Pinpoint the cell where the given text exists, returning its (X, Y) midpoint coordinate. 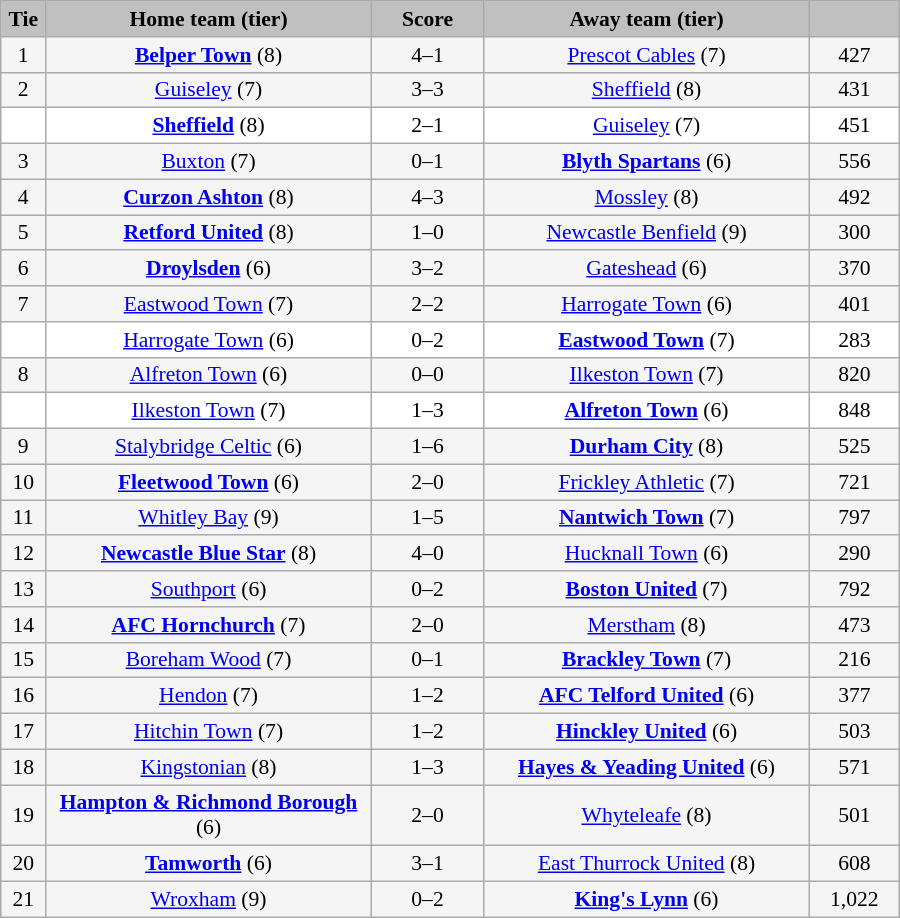
1 (24, 55)
4 (24, 197)
Frickley Athletic (7) (647, 482)
Buxton (7) (209, 162)
427 (854, 55)
556 (854, 162)
20 (24, 864)
Kingstonian (8) (209, 767)
AFC Telford United (6) (647, 696)
3 (24, 162)
8 (24, 375)
Tamworth (6) (209, 864)
Fleetwood Town (6) (209, 482)
14 (24, 625)
401 (854, 304)
15 (24, 660)
Hayes & Yeading United (6) (647, 767)
King's Lynn (6) (647, 900)
11 (24, 518)
216 (854, 660)
0–0 (427, 375)
Newcastle Benfield (9) (647, 233)
501 (854, 816)
377 (854, 696)
Away team (tier) (647, 19)
Stalybridge Celtic (6) (209, 447)
Nantwich Town (7) (647, 518)
Whitley Bay (9) (209, 518)
283 (854, 340)
Home team (tier) (209, 19)
Hitchin Town (7) (209, 732)
492 (854, 197)
4–1 (427, 55)
797 (854, 518)
17 (24, 732)
Retford United (8) (209, 233)
9 (24, 447)
21 (24, 900)
3–1 (427, 864)
370 (854, 269)
18 (24, 767)
Hinckley United (6) (647, 732)
Droylsden (6) (209, 269)
3–3 (427, 90)
431 (854, 90)
792 (854, 589)
Brackley Town (7) (647, 660)
820 (854, 375)
13 (24, 589)
6 (24, 269)
16 (24, 696)
Tie (24, 19)
Belper Town (8) (209, 55)
Wroxham (9) (209, 900)
Prescot Cables (7) (647, 55)
AFC Hornchurch (7) (209, 625)
525 (854, 447)
2 (24, 90)
Curzon Ashton (8) (209, 197)
3–2 (427, 269)
2–2 (427, 304)
571 (854, 767)
Boston United (7) (647, 589)
12 (24, 554)
Blyth Spartans (6) (647, 162)
Score (427, 19)
4–3 (427, 197)
Newcastle Blue Star (8) (209, 554)
7 (24, 304)
Southport (6) (209, 589)
848 (854, 411)
503 (854, 732)
1–5 (427, 518)
1–0 (427, 233)
19 (24, 816)
Durham City (8) (647, 447)
Whyteleafe (8) (647, 816)
4–0 (427, 554)
451 (854, 126)
608 (854, 864)
2–1 (427, 126)
Gateshead (6) (647, 269)
Hampton & Richmond Borough (6) (209, 816)
5 (24, 233)
Boreham Wood (7) (209, 660)
721 (854, 482)
1–6 (427, 447)
Hendon (7) (209, 696)
290 (854, 554)
Hucknall Town (6) (647, 554)
473 (854, 625)
300 (854, 233)
10 (24, 482)
1,022 (854, 900)
Merstham (8) (647, 625)
East Thurrock United (8) (647, 864)
Mossley (8) (647, 197)
